Identify which cell holds the provided text, then report its (X, Y) central coordinate. 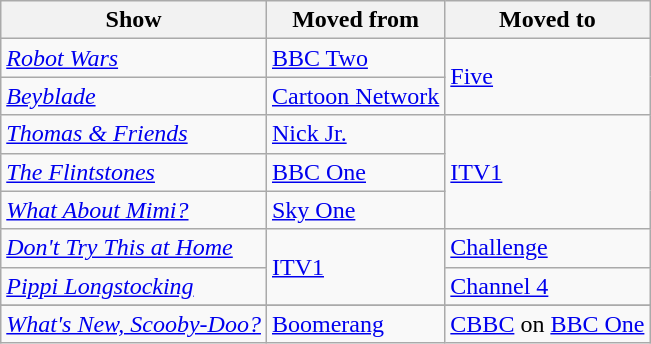
Channel 4 (548, 286)
Thomas & Friends (134, 134)
Show (134, 20)
Beyblade (134, 96)
Nick Jr. (355, 134)
Moved from (355, 20)
Boomerang (355, 324)
The Flintstones (134, 172)
Challenge (548, 248)
Don't Try This at Home (134, 248)
BBC Two (355, 58)
Cartoon Network (355, 96)
What's New, Scooby-Doo? (134, 324)
Robot Wars (134, 58)
What About Mimi? (134, 210)
Sky One (355, 210)
Moved to (548, 20)
CBBC on BBC One (548, 324)
Pippi Longstocking (134, 286)
Five (548, 77)
BBC One (355, 172)
